From the cell containing the given text, extract its center point as [X, Y] coordinate. 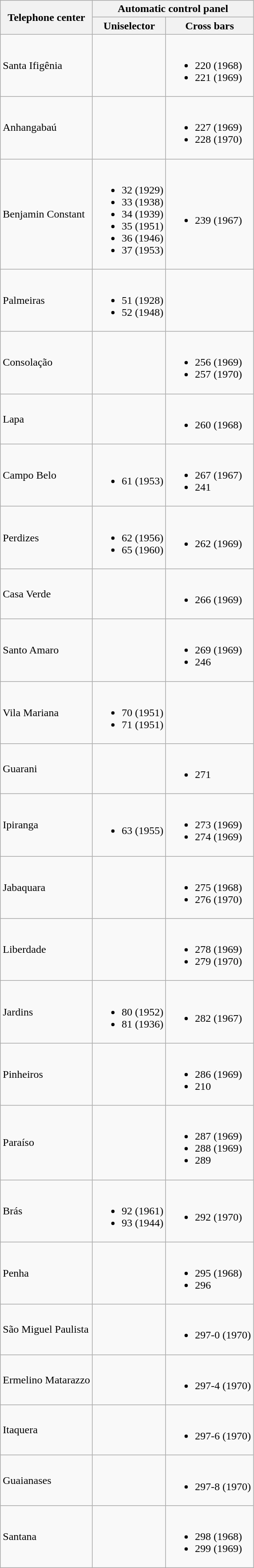
227 (1969)228 (1970) [210, 128]
Consolação [47, 363]
Casa Verde [47, 593]
Santo Amaro [47, 650]
62 (1956)65 (1960) [129, 537]
Guaianases [47, 1480]
32 (1929)33 (1938)34 (1939)35 (1951)36 (1946)37 (1953) [129, 214]
267 (1967)241 [210, 475]
Liberdade [47, 950]
269 (1969)246 [210, 650]
Uniselector [129, 26]
Itaquera [47, 1430]
239 (1967) [210, 214]
Penha [47, 1273]
Guarani [47, 769]
Telephone center [47, 17]
Jabaquara [47, 887]
63 (1955) [129, 825]
61 (1953) [129, 475]
Palmeiras [47, 300]
Perdizes [47, 537]
220 (1968)221 (1969) [210, 65]
295 (1968)296 [210, 1273]
Cross bars [210, 26]
Paraíso [47, 1142]
262 (1969) [210, 537]
80 (1952)81 (1936) [129, 1012]
Pinheiros [47, 1074]
Benjamin Constant [47, 214]
297-4 (1970) [210, 1380]
266 (1969) [210, 593]
Vila Mariana [47, 713]
Lapa [47, 419]
297-0 (1970) [210, 1329]
278 (1969)279 (1970) [210, 950]
297-6 (1970) [210, 1430]
275 (1968)276 (1970) [210, 887]
297-8 (1970) [210, 1480]
273 (1969)274 (1969) [210, 825]
282 (1967) [210, 1012]
70 (1951)71 (1951) [129, 713]
298 (1968)299 (1969) [210, 1536]
260 (1968) [210, 419]
256 (1969)257 (1970) [210, 363]
Santa Ifigênia [47, 65]
Jardins [47, 1012]
92 (1961)93 (1944) [129, 1211]
286 (1969)210 [210, 1074]
São Miguel Paulista [47, 1329]
Campo Belo [47, 475]
Santana [47, 1536]
Brás [47, 1211]
Ipiranga [47, 825]
271 [210, 769]
287 (1969)288 (1969)289 [210, 1142]
Anhangabaú [47, 128]
51 (1928)52 (1948) [129, 300]
Ermelino Matarazzo [47, 1380]
Automatic control panel [173, 9]
292 (1970) [210, 1211]
